Return the (x, y) coordinate for the center point of the cell that contains the specified text.  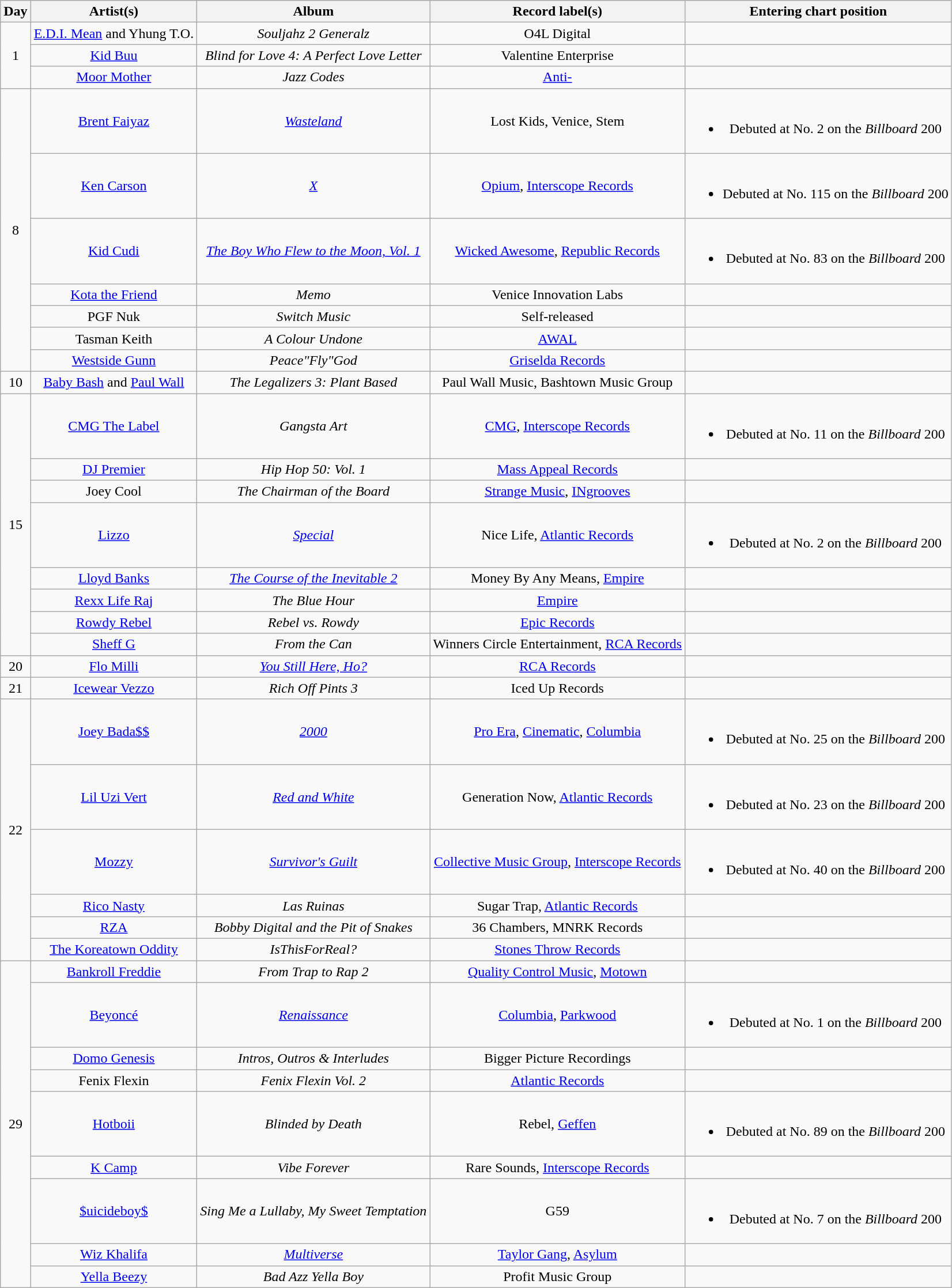
Westside Gunn (114, 360)
Survivor's Guilt (313, 862)
Empire (558, 600)
Iced Up Records (558, 688)
Ken Carson (114, 186)
O4L Digital (558, 33)
Entering chart position (818, 12)
Strange Music, INgrooves (558, 492)
RCA Records (558, 666)
Rico Nasty (114, 905)
Mass Appeal Records (558, 470)
Opium, Interscope Records (558, 186)
Rebel, Geffen (558, 1124)
K Camp (114, 1168)
Mozzy (114, 862)
Profit Music Group (558, 1276)
$uicideboy$ (114, 1211)
Blind for Love 4: A Perfect Love Letter (313, 55)
Intros, Outros & Interludes (313, 1059)
10 (16, 382)
IsThisForReal? (313, 949)
Brent Faiyaz (114, 121)
Debuted at No. 115 on the Billboard 200 (818, 186)
Gangsta Art (313, 425)
Lil Uzi Vert (114, 796)
Baby Bash and Paul Wall (114, 382)
Rare Sounds, Interscope Records (558, 1168)
Special (313, 535)
Lizzo (114, 535)
Debuted at No. 11 on the Billboard 200 (818, 425)
22 (16, 830)
Debuted at No. 89 on the Billboard 200 (818, 1124)
Debuted at No. 83 on the Billboard 200 (818, 251)
Icewear Vezzo (114, 688)
Epic Records (558, 622)
Rowdy Rebel (114, 622)
Lloyd Banks (114, 579)
Collective Music Group, Interscope Records (558, 862)
Jazz Codes (313, 77)
Nice Life, Atlantic Records (558, 535)
Griselda Records (558, 360)
Debuted at No. 1 on the Billboard 200 (818, 1015)
Winners Circle Entertainment, RCA Records (558, 644)
You Still Here, Ho? (313, 666)
Wicked Awesome, Republic Records (558, 251)
Vibe Forever (313, 1168)
Atlantic Records (558, 1081)
Taylor Gang, Asylum (558, 1255)
G59 (558, 1211)
2000 (313, 732)
PGF Nuk (114, 316)
Domo Genesis (114, 1059)
E.D.I. Mean and Yhung T.O. (114, 33)
Venice Innovation Labs (558, 294)
From Trap to Rap 2 (313, 971)
Bigger Picture Recordings (558, 1059)
Debuted at No. 40 on the Billboard 200 (818, 862)
Joey Bada$$ (114, 732)
The Chairman of the Board (313, 492)
The Boy Who Flew to the Moon, Vol. 1 (313, 251)
1 (16, 55)
Money By Any Means, Empire (558, 579)
Las Ruinas (313, 905)
Sugar Trap, Atlantic Records (558, 905)
Hip Hop 50: Vol. 1 (313, 470)
From the Can (313, 644)
Valentine Enterprise (558, 55)
Kid Cudi (114, 251)
Kid Buu (114, 55)
Wiz Khalifa (114, 1255)
Artist(s) (114, 12)
Kota the Friend (114, 294)
Debuted at No. 7 on the Billboard 200 (818, 1211)
Quality Control Music, Motown (558, 971)
Yella Beezy (114, 1276)
Pro Era, Cinematic, Columbia (558, 732)
A Colour Undone (313, 338)
Album (313, 12)
Sing Me a Lullaby, My Sweet Temptation (313, 1211)
Red and White (313, 796)
X (313, 186)
Flo Milli (114, 666)
Self-released (558, 316)
The Blue Hour (313, 600)
Fenix Flexin Vol. 2 (313, 1081)
Renaissance (313, 1015)
Paul Wall Music, Bashtown Music Group (558, 382)
Day (16, 12)
Bobby Digital and the Pit of Snakes (313, 927)
Memo (313, 294)
Columbia, Parkwood (558, 1015)
Generation Now, Atlantic Records (558, 796)
29 (16, 1124)
The Course of the Inevitable 2 (313, 579)
Anti- (558, 77)
Debuted at No. 25 on the Billboard 200 (818, 732)
Rich Off Pints 3 (313, 688)
Rebel vs. Rowdy (313, 622)
Hotboii (114, 1124)
Souljahz 2 Generalz (313, 33)
Fenix Flexin (114, 1081)
The Koreatown Oddity (114, 949)
Rexx Life Raj (114, 600)
Joey Cool (114, 492)
AWAL (558, 338)
Blinded by Death (313, 1124)
CMG The Label (114, 425)
Switch Music (313, 316)
Peace"Fly"God (313, 360)
15 (16, 524)
DJ Premier (114, 470)
RZA (114, 927)
Tasman Keith (114, 338)
Debuted at No. 23 on the Billboard 200 (818, 796)
36 Chambers, MNRK Records (558, 927)
20 (16, 666)
Lost Kids, Venice, Stem (558, 121)
Moor Mother (114, 77)
Beyoncé (114, 1015)
Sheff G (114, 644)
Bankroll Freddie (114, 971)
Stones Throw Records (558, 949)
Record label(s) (558, 12)
Wasteland (313, 121)
The Legalizers 3: Plant Based (313, 382)
Bad Azz Yella Boy (313, 1276)
CMG, Interscope Records (558, 425)
8 (16, 229)
21 (16, 688)
Multiverse (313, 1255)
